Pinpoint the cell where the given text exists, returning its (X, Y) midpoint coordinate. 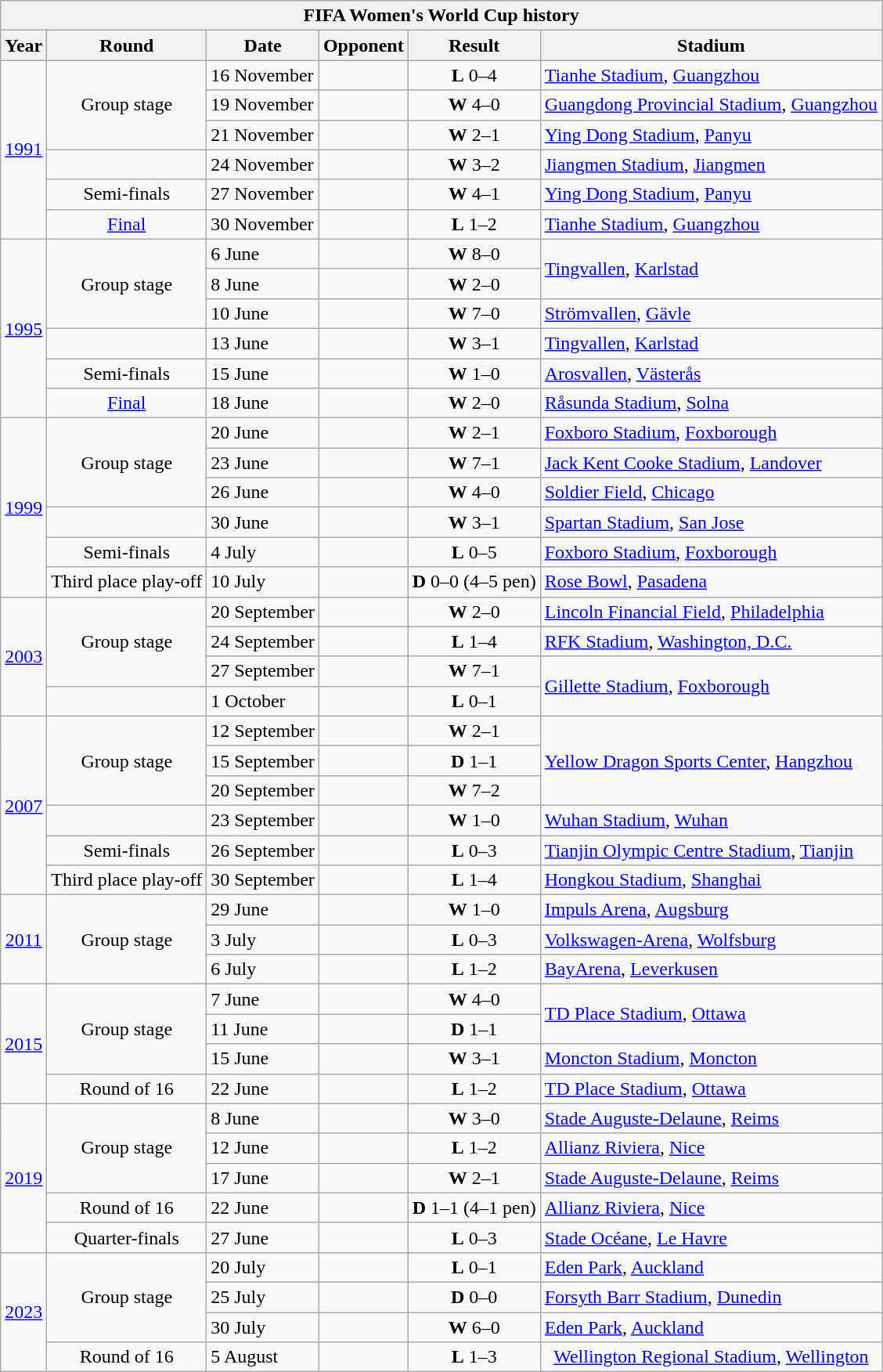
11 June (263, 1029)
Jiangmen Stadium, Jiangmen (711, 164)
2003 (23, 656)
24 September (263, 641)
Spartan Stadium, San Jose (711, 522)
Moncton Stadium, Moncton (711, 1059)
W 3–2 (474, 164)
Volkswagen-Arena, Wolfsburg (711, 940)
24 November (263, 164)
30 July (263, 1327)
27 September (263, 671)
15 September (263, 760)
W 8–0 (474, 254)
W 4–1 (474, 194)
27 June (263, 1237)
Hongkou Stadium, Shanghai (711, 880)
26 September (263, 850)
W 6–0 (474, 1327)
6 July (263, 969)
Stade Océane, Le Havre (711, 1237)
26 June (263, 493)
RFK Stadium, Washington, D.C. (711, 641)
Tianjin Olympic Centre Stadium, Tianjin (711, 850)
W 7–2 (474, 790)
Gillette Stadium, Foxborough (711, 686)
6 June (263, 254)
5 August (263, 1357)
20 June (263, 433)
2015 (23, 1044)
3 July (263, 940)
Guangdong Provincial Stadium, Guangzhou (711, 105)
7 June (263, 999)
Date (263, 45)
21 November (263, 135)
23 June (263, 463)
L 0–5 (474, 552)
10 July (263, 582)
2023 (23, 1312)
Year (23, 45)
30 June (263, 522)
30 September (263, 880)
Forsyth Barr Stadium, Dunedin (711, 1297)
L 1–3 (474, 1357)
25 July (263, 1297)
27 November (263, 194)
Strömvallen, Gävle (711, 313)
2007 (23, 805)
13 June (263, 343)
1991 (23, 150)
16 November (263, 75)
Opponent (363, 45)
Wellington Regional Stadium, Wellington (711, 1357)
Round (127, 45)
Impuls Arena, Augsburg (711, 910)
4 July (263, 552)
L 0–4 (474, 75)
D 0–0 (4–5 pen) (474, 582)
Soldier Field, Chicago (711, 493)
Wuhan Stadium, Wuhan (711, 820)
19 November (263, 105)
D 0–0 (474, 1297)
20 July (263, 1267)
17 June (263, 1178)
10 June (263, 313)
Lincoln Financial Field, Philadelphia (711, 612)
2011 (23, 940)
Jack Kent Cooke Stadium, Landover (711, 463)
1 October (263, 701)
1999 (23, 507)
Rose Bowl, Pasadena (711, 582)
Quarter-finals (127, 1237)
W 3–0 (474, 1118)
30 November (263, 224)
18 June (263, 403)
Råsunda Stadium, Solna (711, 403)
Arosvallen, Västerås (711, 374)
1995 (23, 328)
Yellow Dragon Sports Center, Hangzhou (711, 760)
12 June (263, 1148)
12 September (263, 731)
23 September (263, 820)
FIFA Women's World Cup history (441, 16)
W 7–0 (474, 313)
D 1–1 (4–1 pen) (474, 1208)
2019 (23, 1178)
Result (474, 45)
Stadium (711, 45)
29 June (263, 910)
BayArena, Leverkusen (711, 969)
